Scan for the cell matching the given text and deliver its [X, Y] coordinate at center. 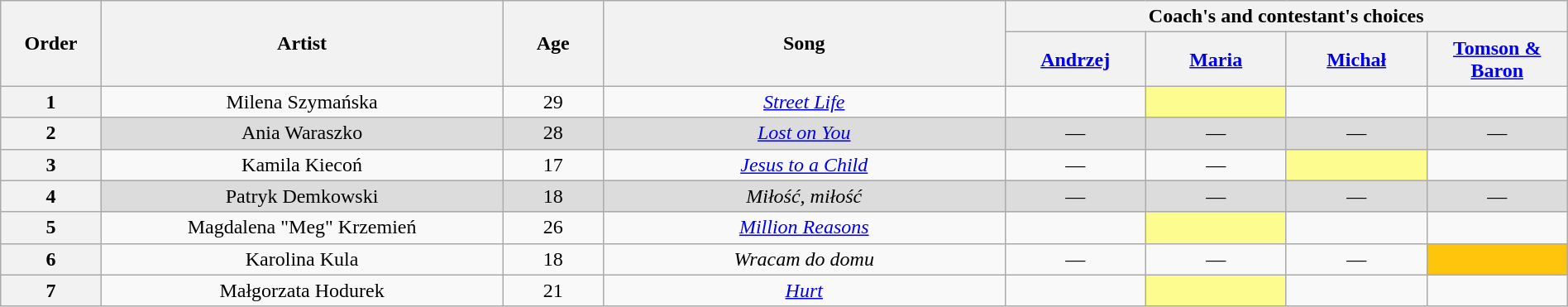
5 [51, 228]
Magdalena "Meg" Krzemień [302, 228]
Kamila Kiecoń [302, 165]
Million Reasons [804, 228]
28 [552, 133]
Hurt [804, 290]
26 [552, 228]
Wracam do domu [804, 259]
Jesus to a Child [804, 165]
7 [51, 290]
Street Life [804, 102]
Miłość, miłość [804, 196]
Patryk Demkowski [302, 196]
Milena Szymańska [302, 102]
17 [552, 165]
Order [51, 43]
Maria [1216, 60]
4 [51, 196]
Andrzej [1075, 60]
Ania Waraszko [302, 133]
1 [51, 102]
Lost on You [804, 133]
Coach's and contestant's choices [1286, 17]
21 [552, 290]
Małgorzata Hodurek [302, 290]
6 [51, 259]
3 [51, 165]
2 [51, 133]
Age [552, 43]
Song [804, 43]
Karolina Kula [302, 259]
Artist [302, 43]
Michał [1356, 60]
Tomson & Baron [1497, 60]
29 [552, 102]
